Search for the cell housing the specified text and yield its [X, Y] center coordinate. 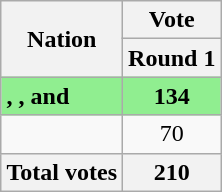
Nation [62, 39]
210 [172, 172]
, , and [62, 96]
Total votes [62, 172]
Round 1 [172, 58]
Vote [172, 20]
70 [172, 134]
134 [172, 96]
